Determine the [X, Y] coordinate at the center of the cell enclosing the given text.  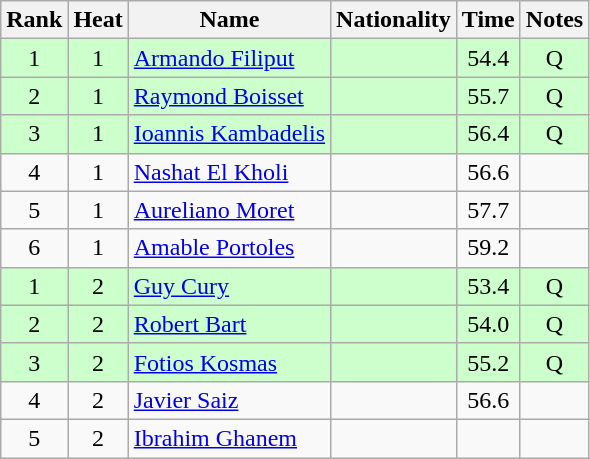
Nashat El Kholi [229, 172]
Amable Portoles [229, 248]
Nationality [394, 20]
6 [34, 248]
Raymond Boisset [229, 96]
Time [488, 20]
Aureliano Moret [229, 210]
Javier Saiz [229, 400]
Notes [554, 20]
Ioannis Kambadelis [229, 134]
Heat [98, 20]
Ibrahim Ghanem [229, 438]
Rank [34, 20]
Name [229, 20]
53.4 [488, 286]
Armando Filiput [229, 58]
Fotios Kosmas [229, 362]
56.4 [488, 134]
54.0 [488, 324]
54.4 [488, 58]
55.2 [488, 362]
Guy Cury [229, 286]
55.7 [488, 96]
57.7 [488, 210]
59.2 [488, 248]
Robert Bart [229, 324]
